Detect which cell encompasses the target text, then output its (X, Y) center coordinate. 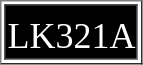
LK321A (71, 32)
